Output the [X, Y] coordinate of the center of the cell containing the given text.  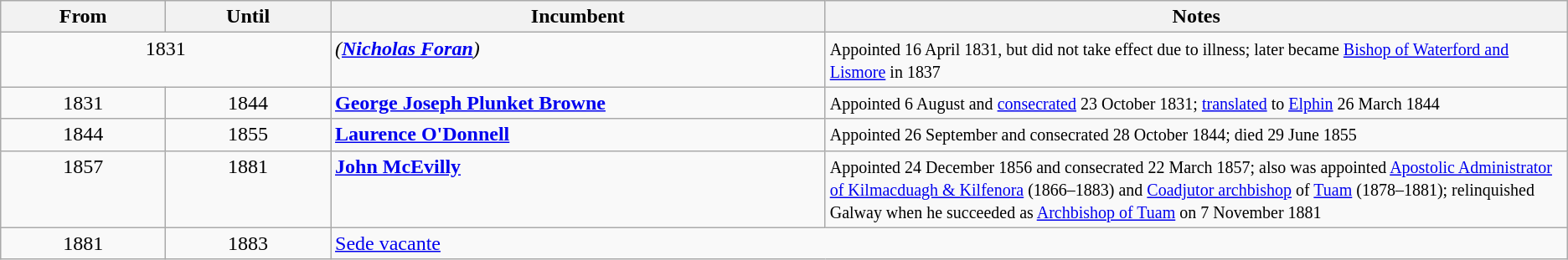
Laurence O'Donnell [578, 135]
1857 [84, 189]
1855 [248, 135]
1883 [248, 243]
George Joseph Plunket Browne [578, 103]
Notes [1196, 17]
Appointed 6 August and consecrated 23 October 1831; translated to Elphin 26 March 1844 [1196, 103]
(Nicholas Foran) [578, 60]
From [84, 17]
Appointed 26 September and consecrated 28 October 1844; died 29 June 1855 [1196, 135]
Until [248, 17]
Appointed 16 April 1831, but did not take effect due to illness; later became Bishop of Waterford and Lismore in 1837 [1196, 60]
John McEvilly [578, 189]
Incumbent [578, 17]
Sede vacante [948, 243]
